Search for the cell housing the specified text and yield its (X, Y) center coordinate. 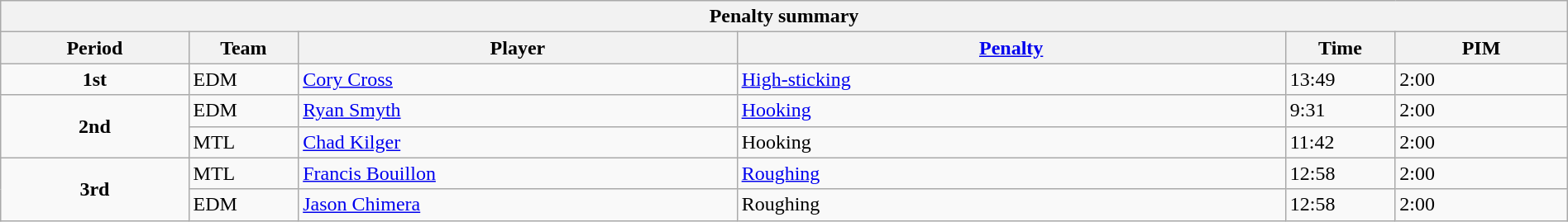
13:49 (1340, 79)
Team (243, 48)
Jason Chimera (518, 205)
Ryan Smyth (518, 111)
3rd (94, 189)
PIM (1481, 48)
Player (518, 48)
1st (94, 79)
Penalty summary (784, 17)
High-sticking (1011, 79)
Francis Bouillon (518, 173)
Cory Cross (518, 79)
11:42 (1340, 142)
2nd (94, 126)
Time (1340, 48)
Penalty (1011, 48)
Chad Kilger (518, 142)
Period (94, 48)
9:31 (1340, 111)
